Determine the (x, y) coordinate at the center of the cell enclosing the given text.  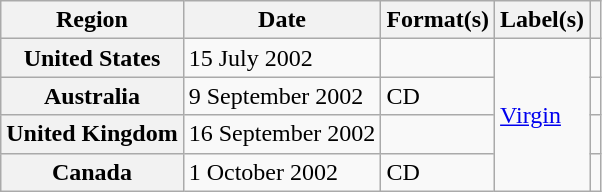
Date (282, 20)
Australia (92, 96)
United Kingdom (92, 134)
Canada (92, 172)
16 September 2002 (282, 134)
Label(s) (542, 20)
15 July 2002 (282, 58)
Region (92, 20)
Virgin (542, 115)
1 October 2002 (282, 172)
Format(s) (438, 20)
9 September 2002 (282, 96)
United States (92, 58)
